Extract the (x, y) coordinate from the center of the cell holding the provided text.  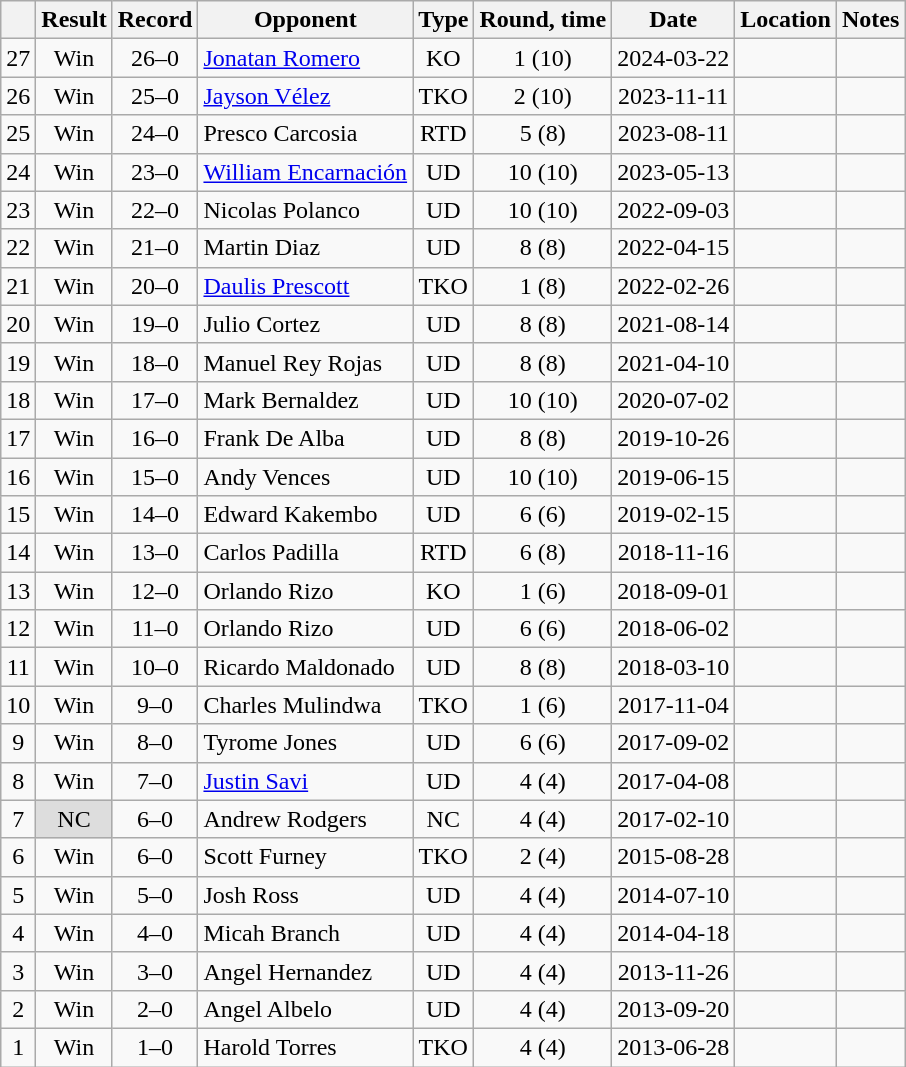
Jonatan Romero (306, 58)
Frank De Alba (306, 438)
2015-08-28 (674, 857)
2022-02-26 (674, 286)
5 (18, 895)
22 (18, 248)
6 (8) (543, 553)
21–0 (155, 248)
2014-07-10 (674, 895)
Charles Mulindwa (306, 705)
11 (18, 667)
9 (18, 743)
15 (18, 515)
7–0 (155, 781)
Round, time (543, 20)
2021-08-14 (674, 324)
14 (18, 553)
Angel Hernandez (306, 971)
Julio Cortez (306, 324)
Date (674, 20)
19 (18, 362)
Edward Kakembo (306, 515)
16–0 (155, 438)
2013-06-28 (674, 1047)
2023-08-11 (674, 134)
2024-03-22 (674, 58)
Angel Albelo (306, 1009)
Justin Savi (306, 781)
2021-04-10 (674, 362)
2020-07-02 (674, 400)
14–0 (155, 515)
26 (18, 96)
Carlos Padilla (306, 553)
9–0 (155, 705)
Andy Vences (306, 477)
2014-04-18 (674, 933)
Josh Ross (306, 895)
3 (18, 971)
17 (18, 438)
10–0 (155, 667)
5 (8) (543, 134)
24 (18, 172)
Mark Bernaldez (306, 400)
2017-09-02 (674, 743)
William Encarnación (306, 172)
2019-10-26 (674, 438)
21 (18, 286)
Type (444, 20)
27 (18, 58)
5–0 (155, 895)
20 (18, 324)
2023-11-11 (674, 96)
13–0 (155, 553)
16 (18, 477)
2 (4) (543, 857)
Opponent (306, 20)
Record (155, 20)
2018-11-16 (674, 553)
Jayson Vélez (306, 96)
8 (18, 781)
2019-06-15 (674, 477)
2013-09-20 (674, 1009)
17–0 (155, 400)
25 (18, 134)
2013-11-26 (674, 971)
2018-06-02 (674, 629)
2022-09-03 (674, 210)
Harold Torres (306, 1047)
4 (18, 933)
13 (18, 591)
18–0 (155, 362)
Ricardo Maldonado (306, 667)
6 (18, 857)
23 (18, 210)
Location (786, 20)
2017-11-04 (674, 705)
2–0 (155, 1009)
Martin Diaz (306, 248)
1 (10) (543, 58)
2018-09-01 (674, 591)
22–0 (155, 210)
1 (18, 1047)
2017-04-08 (674, 781)
Micah Branch (306, 933)
12 (18, 629)
20–0 (155, 286)
Scott Furney (306, 857)
Tyrome Jones (306, 743)
1 (8) (543, 286)
Nicolas Polanco (306, 210)
2023-05-13 (674, 172)
8–0 (155, 743)
Andrew Rodgers (306, 819)
10 (18, 705)
3–0 (155, 971)
Manuel Rey Rojas (306, 362)
2017-02-10 (674, 819)
Result (74, 20)
23–0 (155, 172)
Daulis Prescott (306, 286)
4–0 (155, 933)
25–0 (155, 96)
2022-04-15 (674, 248)
15–0 (155, 477)
12–0 (155, 591)
2 (10) (543, 96)
24–0 (155, 134)
7 (18, 819)
19–0 (155, 324)
11–0 (155, 629)
2018-03-10 (674, 667)
1–0 (155, 1047)
Notes (870, 20)
2 (18, 1009)
26–0 (155, 58)
2019-02-15 (674, 515)
Presco Carcosia (306, 134)
18 (18, 400)
